Provide the (x, y) coordinate of the cell's center where the given text is located.  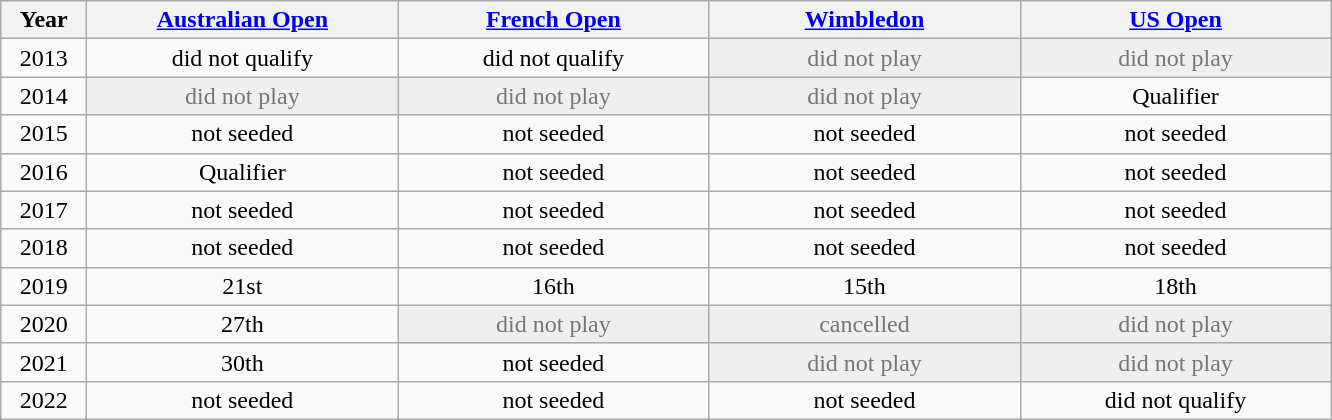
Year (44, 20)
2022 (44, 400)
2020 (44, 324)
2019 (44, 286)
2013 (44, 58)
16th (554, 286)
2014 (44, 96)
cancelled (864, 324)
15th (864, 286)
27th (242, 324)
Australian Open (242, 20)
Wimbledon (864, 20)
30th (242, 362)
2021 (44, 362)
18th (1176, 286)
2016 (44, 172)
US Open (1176, 20)
2017 (44, 210)
2018 (44, 248)
21st (242, 286)
2015 (44, 134)
French Open (554, 20)
